Identify which cell holds the provided text, then report its [X, Y] central coordinate. 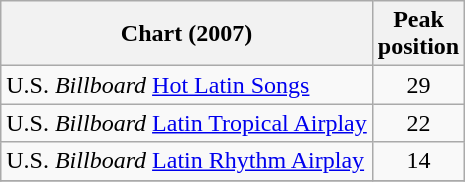
U.S. Billboard Hot Latin Songs [187, 85]
14 [418, 161]
U.S. Billboard Latin Rhythm Airplay [187, 161]
29 [418, 85]
22 [418, 123]
Chart (2007) [187, 34]
U.S. Billboard Latin Tropical Airplay [187, 123]
Peakposition [418, 34]
